Extract the [x, y] coordinate from the center of the cell holding the provided text.  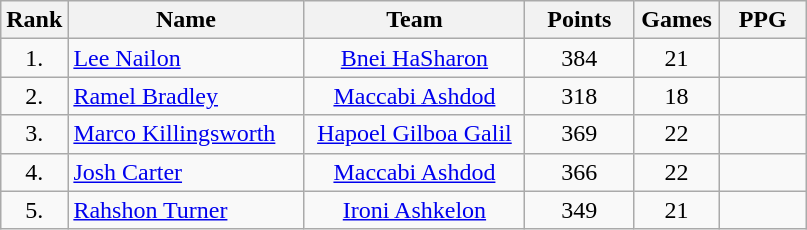
Points [580, 20]
1. [34, 58]
Bnei HaSharon [414, 58]
Lee Nailon [186, 58]
Josh Carter [186, 172]
384 [580, 58]
PPG [763, 20]
Ramel Bradley [186, 96]
Team [414, 20]
318 [580, 96]
18 [677, 96]
4. [34, 172]
5. [34, 210]
Ironi Ashkelon [414, 210]
Rahshon Turner [186, 210]
349 [580, 210]
Hapoel Gilboa Galil [414, 134]
369 [580, 134]
Marco Killingsworth [186, 134]
366 [580, 172]
Rank [34, 20]
3. [34, 134]
Name [186, 20]
2. [34, 96]
Games [677, 20]
